Locate the cell with the specified text and output its [x, y] center coordinate. 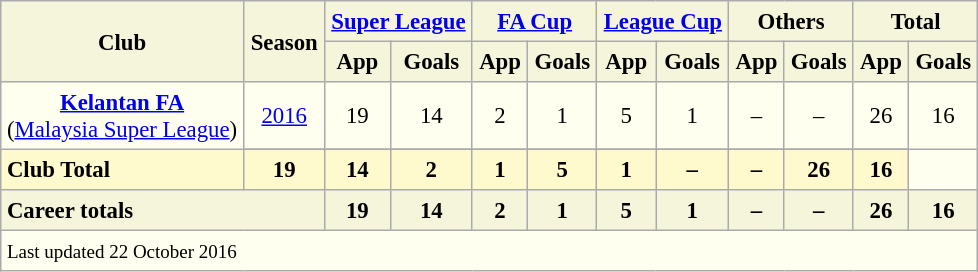
FA Cup [534, 21]
Season [284, 42]
Career totals [162, 210]
2016 [284, 116]
Super League [399, 21]
Last updated 22 October 2016 [489, 250]
Club [122, 42]
Total [916, 21]
Club Total [122, 169]
Others [792, 21]
League Cup [663, 21]
Kelantan FA(Malaysia Super League) [122, 116]
